Return (x, y) of the center of cell containing provided text 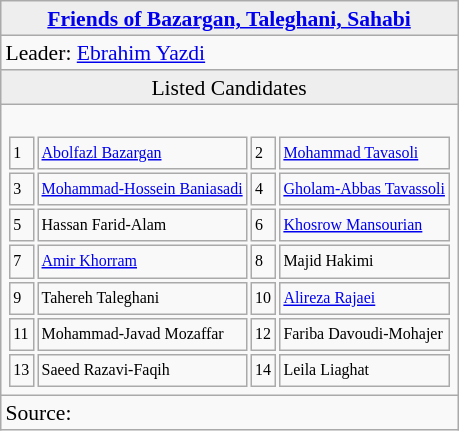
Leader: Ebrahim Yazdi (228, 52)
Abolfazl Bazargan (142, 152)
4 (262, 188)
Mohammad Tavasoli (364, 152)
Gholam-Abbas Tavassoli (364, 188)
Mohammad-Javad Mozaffar (142, 334)
12 (262, 334)
Leila Liaghat (364, 370)
2 (262, 152)
3 (20, 188)
6 (262, 226)
Friends of Bazargan, Taleghani, Sahabi (228, 18)
Khosrow Mansourian (364, 226)
Fariba Davoudi-Mohajer (364, 334)
14 (262, 370)
1 (20, 152)
Saeed Razavi-Faqih (142, 370)
10 (262, 298)
Tahereh Taleghani (142, 298)
11 (20, 334)
8 (262, 262)
9 (20, 298)
Amir Khorram (142, 262)
Alireza Rajaei (364, 298)
Source: (228, 412)
Mohammad-Hossein Baniasadi (142, 188)
7 (20, 262)
13 (20, 370)
Hassan Farid-Alam (142, 226)
Majid Hakimi (364, 262)
5 (20, 226)
Listed Candidates (228, 87)
